Scan for the cell matching the given text and deliver its (X, Y) coordinate at center. 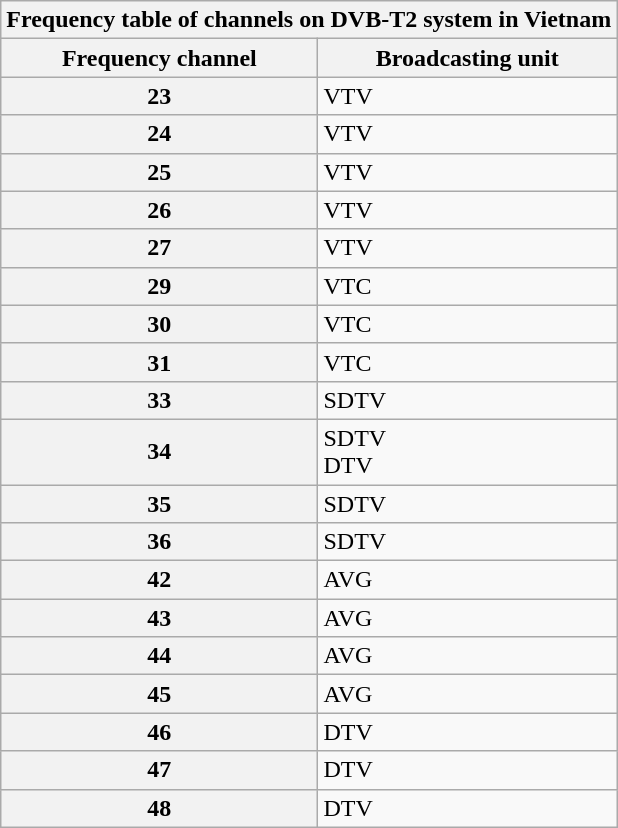
24 (160, 134)
45 (160, 694)
27 (160, 248)
30 (160, 324)
46 (160, 732)
48 (160, 808)
26 (160, 210)
47 (160, 770)
Frequency channel (160, 58)
43 (160, 618)
29 (160, 286)
35 (160, 503)
34 (160, 452)
44 (160, 656)
Frequency table of channels on DVB-T2 system in Vietnam (309, 20)
36 (160, 542)
Broadcasting unit (468, 58)
33 (160, 400)
42 (160, 580)
SDTVDTV (468, 452)
25 (160, 172)
31 (160, 362)
23 (160, 96)
